Locate the cell with the specified text and output its (X, Y) center coordinate. 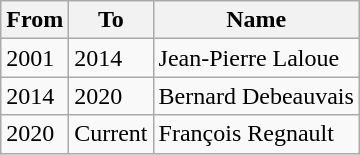
From (35, 20)
Jean-Pierre Laloue (256, 58)
Bernard Debeauvais (256, 96)
Name (256, 20)
2001 (35, 58)
François Regnault (256, 134)
To (111, 20)
Current (111, 134)
